Detect which cell encompasses the target text, then output its [x, y] center coordinate. 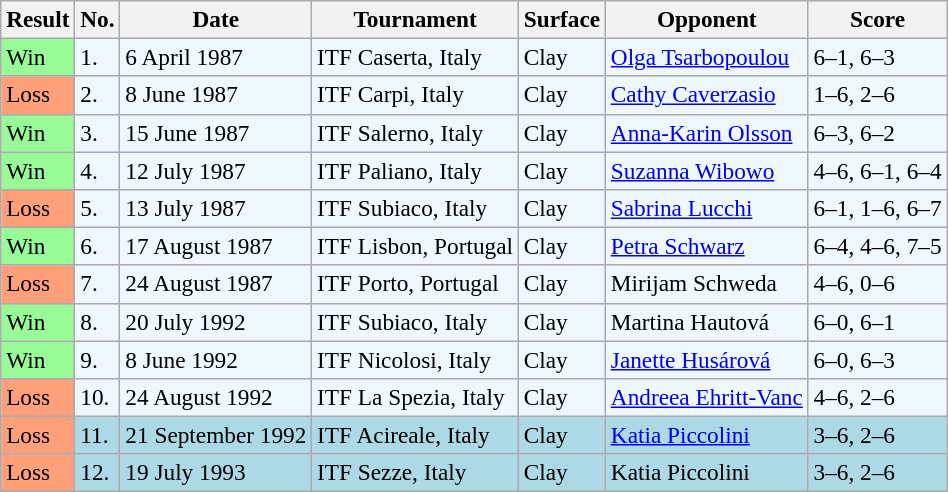
15 June 1987 [216, 133]
3. [98, 133]
Result [38, 19]
24 August 1987 [216, 284]
8 June 1987 [216, 95]
Anna-Karin Olsson [706, 133]
7. [98, 284]
4–6, 2–6 [878, 397]
Martina Hautová [706, 322]
19 July 1993 [216, 473]
8 June 1992 [216, 359]
5. [98, 208]
Score [878, 19]
ITF Nicolosi, Italy [416, 359]
17 August 1987 [216, 246]
Sabrina Lucchi [706, 208]
Mirijam Schweda [706, 284]
2. [98, 95]
6–0, 6–1 [878, 322]
No. [98, 19]
12. [98, 473]
4–6, 0–6 [878, 284]
ITF Salerno, Italy [416, 133]
Tournament [416, 19]
6–1, 1–6, 6–7 [878, 208]
1–6, 2–6 [878, 95]
Suzanna Wibowo [706, 170]
Petra Schwarz [706, 246]
Andreea Ehritt-Vanc [706, 397]
Surface [562, 19]
6–1, 6–3 [878, 57]
6–0, 6–3 [878, 359]
4–6, 6–1, 6–4 [878, 170]
6–4, 4–6, 7–5 [878, 246]
Opponent [706, 19]
ITF Carpi, Italy [416, 95]
13 July 1987 [216, 208]
ITF Sezze, Italy [416, 473]
21 September 1992 [216, 435]
1. [98, 57]
Date [216, 19]
10. [98, 397]
11. [98, 435]
20 July 1992 [216, 322]
ITF La Spezia, Italy [416, 397]
Janette Husárová [706, 359]
Olga Tsarbopoulou [706, 57]
ITF Paliano, Italy [416, 170]
8. [98, 322]
6. [98, 246]
12 July 1987 [216, 170]
24 August 1992 [216, 397]
9. [98, 359]
4. [98, 170]
6–3, 6–2 [878, 133]
ITF Caserta, Italy [416, 57]
ITF Porto, Portugal [416, 284]
ITF Acireale, Italy [416, 435]
Cathy Caverzasio [706, 95]
6 April 1987 [216, 57]
ITF Lisbon, Portugal [416, 246]
